Return [x, y] of the center of cell containing provided text 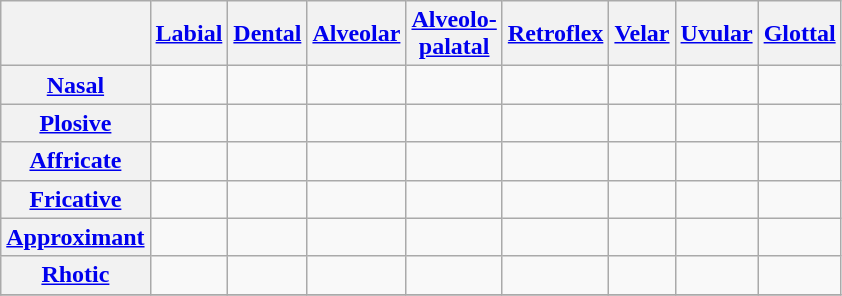
Plosive [76, 123]
Labial [189, 34]
Glottal [800, 34]
Nasal [76, 85]
Alveolar [356, 34]
Retroflex [556, 34]
Dental [268, 34]
Alveolo-palatal [454, 34]
Approximant [76, 237]
Affricate [76, 161]
Velar [642, 34]
Uvular [716, 34]
Rhotic [76, 275]
Fricative [76, 199]
